Determine the (x, y) coordinate at the center of the cell enclosing the given text.  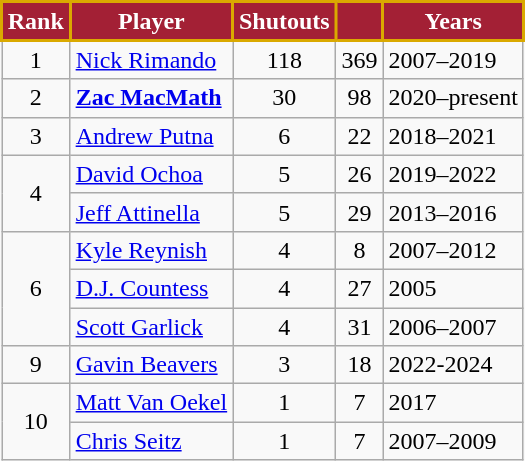
30 (284, 98)
David Ochoa (152, 174)
Jeff Attinella (152, 212)
2022-2024 (453, 365)
22 (360, 136)
2007–2009 (453, 441)
Player (152, 21)
8 (360, 250)
2007–2012 (453, 250)
2020–present (453, 98)
2013–2016 (453, 212)
Andrew Putna (152, 136)
D.J. Countess (152, 288)
2006–2007 (453, 327)
118 (284, 60)
369 (360, 60)
Zac MacMath (152, 98)
10 (36, 422)
Matt Van Oekel (152, 403)
31 (360, 327)
Years (453, 21)
Rank (36, 21)
Scott Garlick (152, 327)
27 (360, 288)
Shutouts (284, 21)
2 (36, 98)
9 (36, 365)
2017 (453, 403)
2019–2022 (453, 174)
18 (360, 365)
2005 (453, 288)
Gavin Beavers (152, 365)
29 (360, 212)
98 (360, 98)
Kyle Reynish (152, 250)
26 (360, 174)
2007–2019 (453, 60)
2018–2021 (453, 136)
Nick Rimando (152, 60)
Chris Seitz (152, 441)
